Detect which cell encompasses the target text, then output its (X, Y) center coordinate. 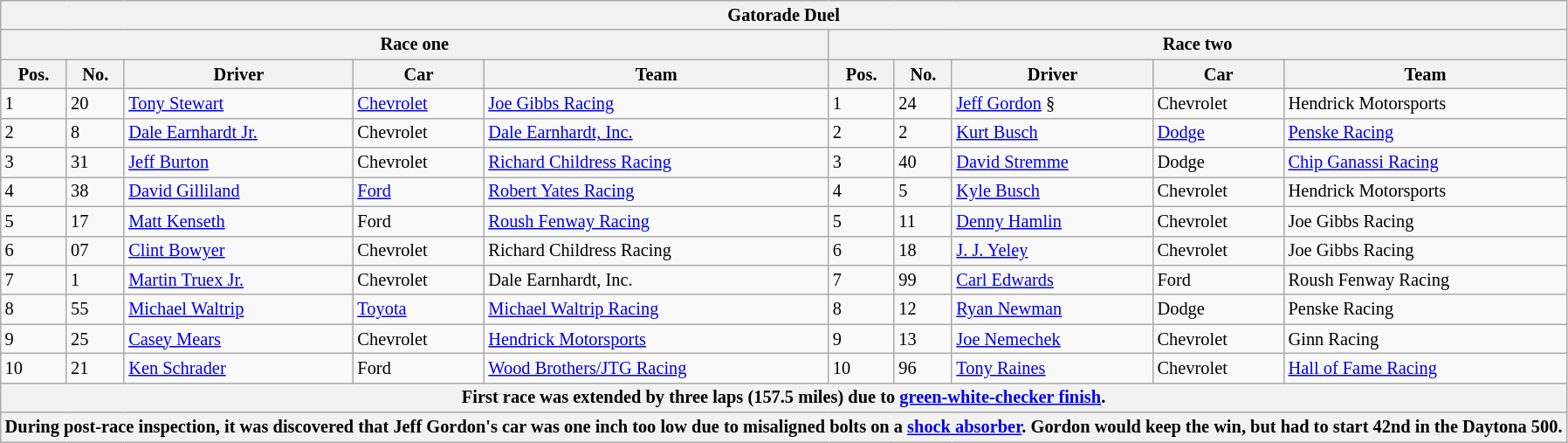
20 (95, 103)
Jeff Burton (238, 163)
Race one (415, 45)
Gatorade Duel (784, 15)
31 (95, 163)
David Gilliland (238, 191)
21 (95, 368)
Clint Bowyer (238, 251)
Ginn Racing (1426, 339)
24 (923, 103)
Jeff Gordon § (1052, 103)
Michael Waltrip Racing (657, 309)
55 (95, 309)
Race two (1198, 45)
Carl Edwards (1052, 280)
Dale Earnhardt Jr. (238, 133)
13 (923, 339)
Casey Mears (238, 339)
40 (923, 163)
Tony Stewart (238, 103)
12 (923, 309)
First race was extended by three laps (157.5 miles) due to green-white-checker finish. (784, 398)
David Stremme (1052, 163)
Tony Raines (1052, 368)
25 (95, 339)
38 (95, 191)
Wood Brothers/JTG Racing (657, 368)
96 (923, 368)
Chip Ganassi Racing (1426, 163)
Robert Yates Racing (657, 191)
Matt Kenseth (238, 221)
J. J. Yeley (1052, 251)
11 (923, 221)
Ryan Newman (1052, 309)
Hall of Fame Racing (1426, 368)
17 (95, 221)
Toyota (419, 309)
18 (923, 251)
99 (923, 280)
Michael Waltrip (238, 309)
07 (95, 251)
Joe Nemechek (1052, 339)
Martin Truex Jr. (238, 280)
Ken Schrader (238, 368)
Kurt Busch (1052, 133)
Kyle Busch (1052, 191)
Denny Hamlin (1052, 221)
